Locate the cell with the specified text and output its [X, Y] center coordinate. 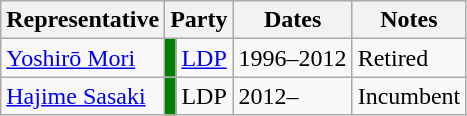
Hajime Sasaki [83, 96]
Dates [292, 20]
Representative [83, 20]
2012– [292, 96]
Yoshirō Mori [83, 58]
Incumbent [409, 96]
Retired [409, 58]
Notes [409, 20]
1996–2012 [292, 58]
Party [199, 20]
